Detect which cell encompasses the target text, then output its (x, y) center coordinate. 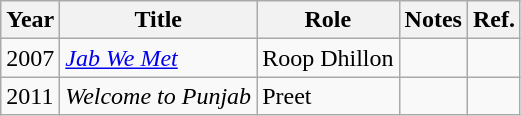
Welcome to Punjab (158, 96)
Role (328, 20)
Roop Dhillon (328, 58)
2007 (30, 58)
Title (158, 20)
2011 (30, 96)
Ref. (494, 20)
Preet (328, 96)
Notes (433, 20)
Year (30, 20)
Jab We Met (158, 58)
